Return the [x, y] coordinate for the center point of the cell that contains the specified text.  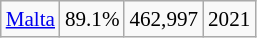
89.1% [92, 18]
462,997 [164, 18]
Malta [30, 18]
2021 [229, 18]
